Detect which cell encompasses the target text, then output its [X, Y] center coordinate. 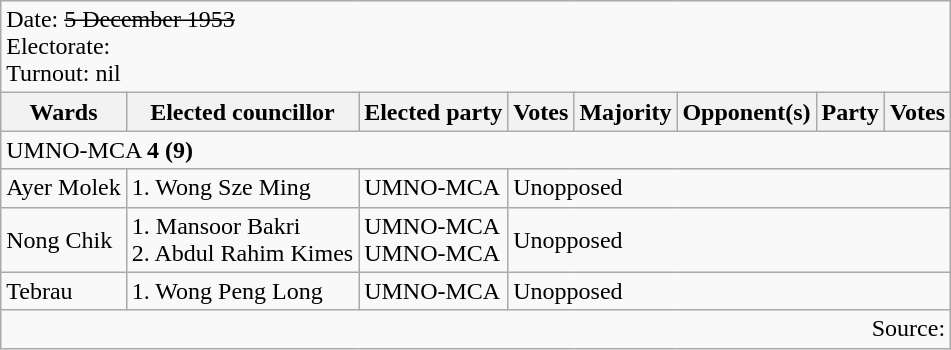
Elected councillor [242, 112]
UMNO-MCAUMNO-MCA [434, 240]
Majority [626, 112]
Opponent(s) [746, 112]
Wards [64, 112]
Tebrau [64, 291]
1. Mansoor Bakri2. Abdul Rahim Kimes [242, 240]
Nong Chik [64, 240]
1. Wong Peng Long [242, 291]
Elected party [434, 112]
Party [850, 112]
Ayer Molek [64, 188]
Date: 5 December 1953Electorate: Turnout: nil [476, 47]
1. Wong Sze Ming [242, 188]
UMNO-MCA 4 (9) [476, 150]
Source: [476, 329]
